Find where the given text appears and provide that cell's center as [x, y] coordinate. 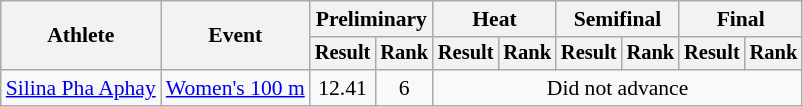
Silina Pha Aphay [81, 88]
Preliminary [372, 19]
Did not advance [618, 88]
6 [404, 88]
Women's 100 m [236, 88]
Event [236, 36]
12.41 [343, 88]
Semifinal [618, 19]
Heat [494, 19]
Athlete [81, 36]
Final [740, 19]
